Search for the cell housing the specified text and yield its [X, Y] center coordinate. 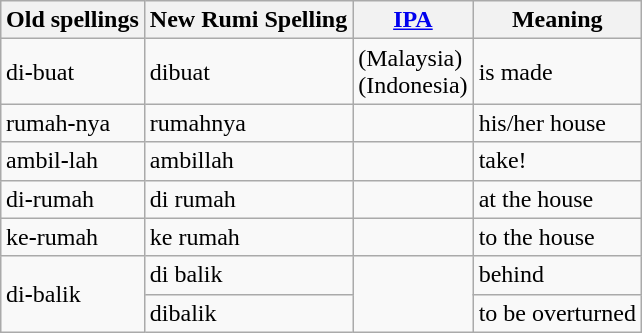
to the house [557, 237]
di rumah [248, 199]
rumahnya [248, 123]
to be overturned [557, 313]
(Malaysia) (Indonesia) [413, 72]
Old spellings [73, 20]
behind [557, 275]
rumah-nya [73, 123]
IPA [413, 20]
his/her house [557, 123]
di-buat [73, 72]
New Rumi Spelling [248, 20]
is made [557, 72]
ambillah [248, 161]
dibuat [248, 72]
ambil-lah [73, 161]
dibalik [248, 313]
di balik [248, 275]
ke-rumah [73, 237]
ke rumah [248, 237]
di-rumah [73, 199]
Meaning [557, 20]
take! [557, 161]
di-balik [73, 294]
at the house [557, 199]
